Provide the [x, y] coordinate of the cell's center where the given text is located.  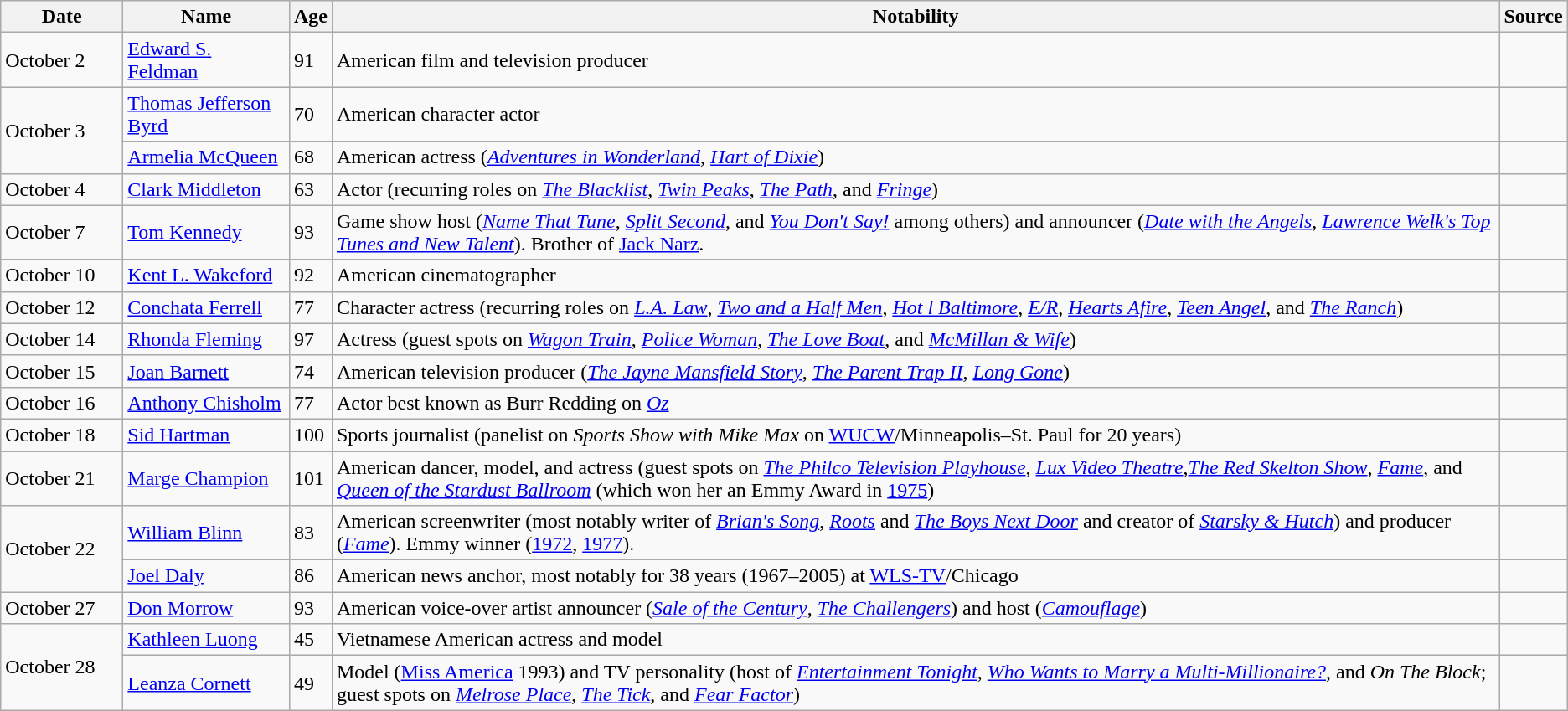
68 [310, 157]
Name [206, 17]
Kent L. Wakeford [206, 276]
97 [310, 339]
Armelia McQueen [206, 157]
October 4 [62, 189]
October 10 [62, 276]
October 22 [62, 549]
Sid Hartman [206, 435]
91 [310, 60]
October 21 [62, 477]
October 7 [62, 233]
October 12 [62, 307]
Leanza Cornett [206, 683]
October 2 [62, 60]
Tom Kennedy [206, 233]
Actor best known as Burr Redding on Oz [916, 403]
October 27 [62, 608]
49 [310, 683]
101 [310, 477]
70 [310, 114]
Rhonda Fleming [206, 339]
92 [310, 276]
Joan Barnett [206, 371]
American actress (Adventures in Wonderland, Hart of Dixie) [916, 157]
100 [310, 435]
Date [62, 17]
American voice-over artist announcer (Sale of the Century, The Challengers) and host (Camouflage) [916, 608]
American cinematographer [916, 276]
63 [310, 189]
October 28 [62, 667]
Actor (recurring roles on The Blacklist, Twin Peaks, The Path, and Fringe) [916, 189]
American film and television producer [916, 60]
Character actress (recurring roles on L.A. Law, Two and a Half Men, Hot l Baltimore, E/R, Hearts Afire, Teen Angel, and The Ranch) [916, 307]
Source [1533, 17]
Notability [916, 17]
Don Morrow [206, 608]
45 [310, 640]
74 [310, 371]
American character actor [916, 114]
Clark Middleton [206, 189]
86 [310, 576]
Joel Daly [206, 576]
Age [310, 17]
Marge Champion [206, 477]
William Blinn [206, 533]
Edward S. Feldman [206, 60]
October 18 [62, 435]
Sports journalist (panelist on Sports Show with Mike Max on WUCW/Minneapolis–St. Paul for 20 years) [916, 435]
Conchata Ferrell [206, 307]
October 15 [62, 371]
Kathleen Luong [206, 640]
American television producer (The Jayne Mansfield Story, The Parent Trap II, Long Gone) [916, 371]
American news anchor, most notably for 38 years (1967–2005) at WLS-TV/Chicago [916, 576]
Anthony Chisholm [206, 403]
83 [310, 533]
October 16 [62, 403]
Vietnamese American actress and model [916, 640]
October 3 [62, 131]
Thomas Jefferson Byrd [206, 114]
October 14 [62, 339]
Actress (guest spots on Wagon Train, Police Woman, The Love Boat, and McMillan & Wife) [916, 339]
